Search for the cell housing the specified text and yield its [X, Y] center coordinate. 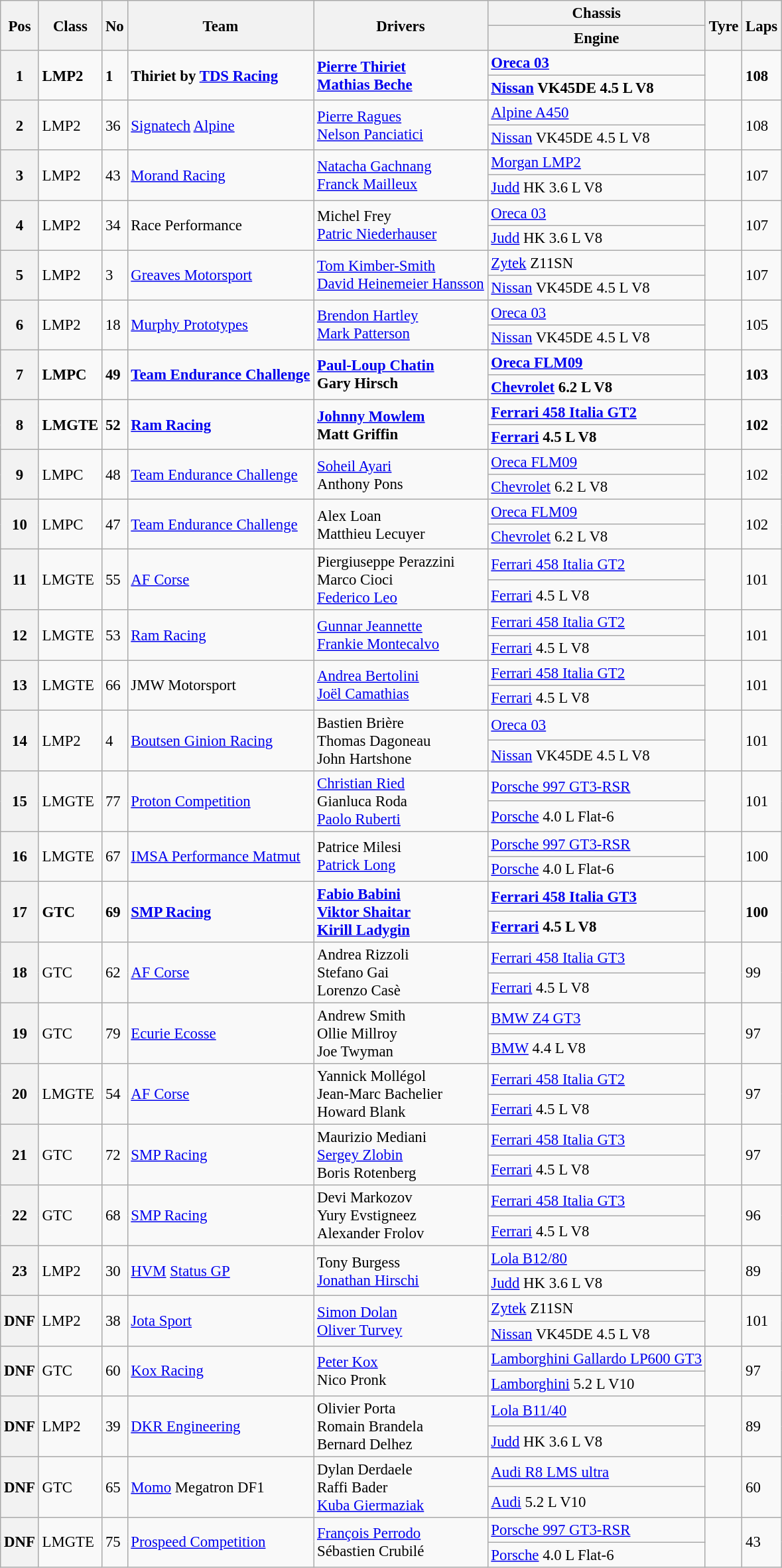
Proton Competition [220, 802]
Michel Frey Patric Niederhauser [401, 226]
96 [761, 1216]
Prospeed Competition [220, 1542]
Tony Burgess Jonathan Hirschi [401, 1271]
Murphy Prototypes [220, 325]
Lola B11/40 [596, 1411]
JMW Motorsport [220, 685]
Olivier Porta Romain Brandela Bernard Delhez [401, 1426]
12 [20, 636]
Lola B12/80 [596, 1259]
Audi R8 LMS ultra [596, 1472]
16 [20, 856]
BMW Z4 GT3 [596, 1019]
15 [20, 802]
Fabio Babini Viktor Shaitar Kirill Ladygin [401, 912]
Drivers [401, 25]
38 [115, 1320]
Brendon Hartley Mark Patterson [401, 325]
Pierre Thiriet Mathias Beche [401, 76]
Johnny Mowlem Matt Griffin [401, 425]
72 [115, 1155]
Chassis [596, 13]
47 [115, 524]
48 [115, 475]
66 [115, 685]
Greaves Motorsport [220, 275]
19 [20, 1034]
65 [115, 1487]
Patrice Milesi Patrick Long [401, 856]
Andrew Smith Ollie Millroy Joe Twyman [401, 1034]
21 [20, 1155]
55 [115, 580]
Dylan Derdaele Raffi Bader Kuba Giermaziak [401, 1487]
Laps [761, 25]
20 [20, 1094]
Maurizio Mediani Sergey Zlobin Boris Rotenberg [401, 1155]
49 [115, 374]
No [115, 25]
Soheil Ayari Anthony Pons [401, 475]
Team [220, 25]
Boutsen Ginion Racing [220, 741]
77 [115, 802]
Morgan LMP2 [596, 163]
BMW 4.4 L V8 [596, 1048]
IMSA Performance Matmut [220, 856]
Simon Dolan Oliver Turvey [401, 1320]
Pos [20, 25]
Pierre Ragues Nelson Panciatici [401, 125]
54 [115, 1094]
17 [20, 912]
75 [115, 1542]
8 [20, 425]
Natacha Gachnang Franck Mailleux [401, 175]
Piergiuseppe Perazzini Marco Cioci Federico Leo [401, 580]
23 [20, 1271]
36 [115, 125]
Jota Sport [220, 1320]
99 [761, 973]
2 [20, 125]
52 [115, 425]
62 [115, 973]
Andrea Bertolini Joël Camathias [401, 685]
53 [115, 636]
11 [20, 580]
68 [115, 1216]
Kox Racing [220, 1371]
Tom Kimber-Smith David Heinemeier Hansson [401, 275]
Engine [596, 38]
Andrea Rizzoli Stefano Gai Lorenzo Casè [401, 973]
Lamborghini 5.2 L V10 [596, 1384]
Paul-Loup Chatin Gary Hirsch [401, 374]
Thiriet by TDS Racing [220, 76]
105 [761, 325]
39 [115, 1426]
14 [20, 741]
Morand Racing [220, 175]
Peter Kox Nico Pronk [401, 1371]
22 [20, 1216]
Ecurie Ecosse [220, 1034]
Yannick Mollégol Jean-Marc Bachelier Howard Blank [401, 1094]
34 [115, 226]
HVM Status GP [220, 1271]
Gunnar Jeannette Frankie Montecalvo [401, 636]
François Perrodo Sébastien Crubilé [401, 1542]
9 [20, 475]
Tyre [723, 25]
Alpine A450 [596, 113]
5 [20, 275]
6 [20, 325]
Audi 5.2 L V10 [596, 1502]
DKR Engineering [220, 1426]
7 [20, 374]
Christian Ried Gianluca Roda Paolo Ruberti [401, 802]
Race Performance [220, 226]
67 [115, 856]
Bastien Brière Thomas Dagoneau John Hartshone [401, 741]
Signatech Alpine [220, 125]
10 [20, 524]
Devi Markozov Yury Evstigneez Alexander Frolov [401, 1216]
Momo Megatron DF1 [220, 1487]
103 [761, 374]
Alex Loan Matthieu Lecuyer [401, 524]
13 [20, 685]
69 [115, 912]
79 [115, 1034]
Lamborghini Gallardo LP600 GT3 [596, 1358]
30 [115, 1271]
Class [70, 25]
